Locate the cell with the specified text and output its [X, Y] center coordinate. 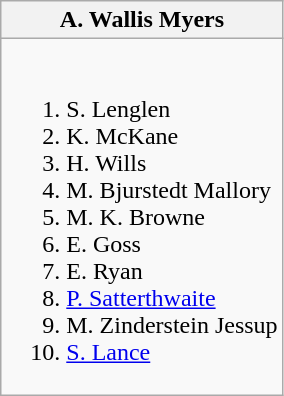
A. Wallis Myers [142, 20]
S. Lenglen K. McKane H. Wills M. Bjurstedt Mallory M. K. Browne E. Goss E. Ryan P. Satterthwaite M. Zinderstein Jessup S. Lance [142, 217]
